Detect which cell encompasses the target text, then output its (x, y) center coordinate. 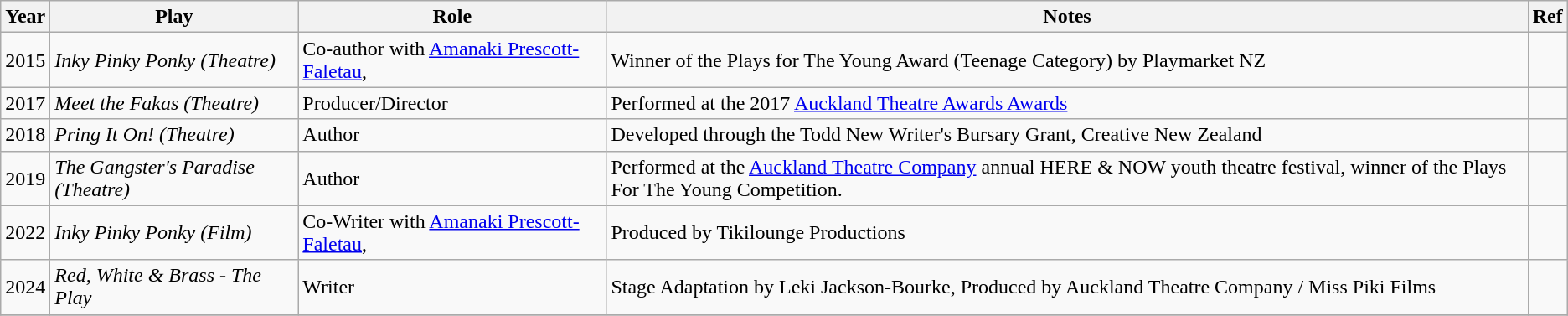
2022 (25, 233)
2024 (25, 287)
Inky Pinky Ponky (Film) (174, 233)
Performed at the Auckland Theatre Company annual HERE & NOW youth theatre festival, winner of the Plays For The Young Competition. (1067, 178)
Co-author with Amanaki Prescott-Faletau, (452, 60)
Producer/Director (452, 103)
Winner of the Plays for The Young Award (Teenage Category) by Playmarket NZ (1067, 60)
Developed through the Todd New Writer's Bursary Grant, Creative New Zealand (1067, 135)
Role (452, 17)
Performed at the 2017 Auckland Theatre Awards Awards (1067, 103)
2017 (25, 103)
Inky Pinky Ponky (Theatre) (174, 60)
2019 (25, 178)
Year (25, 17)
Writer (452, 287)
2015 (25, 60)
Red, White & Brass - The Play (174, 287)
Produced by Tikilounge Productions (1067, 233)
Stage Adaptation by Leki Jackson-Bourke, Produced by Auckland Theatre Company / Miss Piki Films (1067, 287)
Co-Writer with Amanaki Prescott-Faletau, (452, 233)
2018 (25, 135)
The Gangster's Paradise (Theatre) (174, 178)
Pring It On! (Theatre) (174, 135)
Notes (1067, 17)
Play (174, 17)
Ref (1548, 17)
Meet the Fakas (Theatre) (174, 103)
